Return [x, y] of the center of cell containing provided text 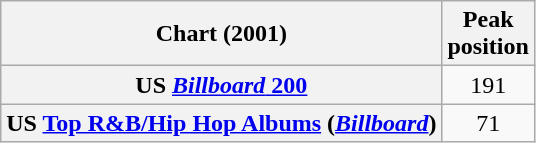
Chart (2001) [222, 34]
US Top R&B/Hip Hop Albums (Billboard) [222, 123]
Peakposition [488, 34]
191 [488, 85]
71 [488, 123]
US Billboard 200 [222, 85]
